Extract the (x, y) coordinate from the center of the cell holding the provided text.  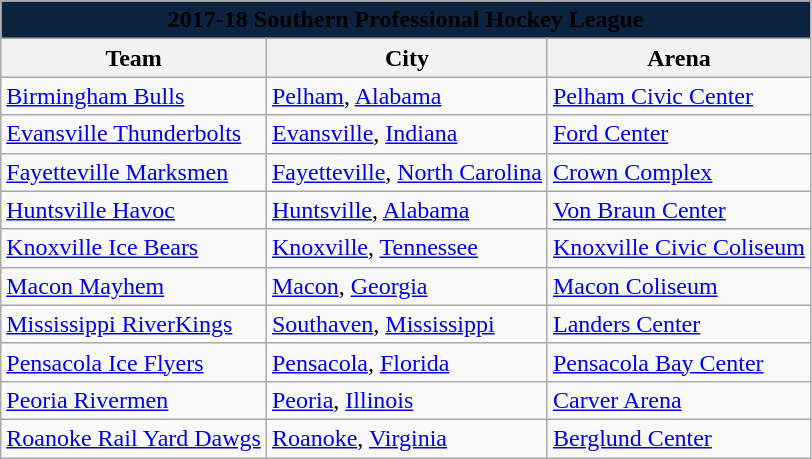
Fayetteville Marksmen (134, 172)
Roanoke, Virginia (406, 438)
Evansville Thunderbolts (134, 134)
Pelham Civic Center (678, 96)
Berglund Center (678, 438)
Mississippi RiverKings (134, 324)
Macon Mayhem (134, 286)
Huntsville, Alabama (406, 210)
Ford Center (678, 134)
Roanoke Rail Yard Dawgs (134, 438)
2017-18 Southern Professional Hockey League (406, 20)
Peoria Rivermen (134, 400)
Carver Arena (678, 400)
Fayetteville, North Carolina (406, 172)
Team (134, 58)
Southaven, Mississippi (406, 324)
Landers Center (678, 324)
Crown Complex (678, 172)
Pensacola Ice Flyers (134, 362)
Pensacola Bay Center (678, 362)
Macon, Georgia (406, 286)
Von Braun Center (678, 210)
Arena (678, 58)
Knoxville Ice Bears (134, 248)
Knoxville, Tennessee (406, 248)
Huntsville Havoc (134, 210)
City (406, 58)
Peoria, Illinois (406, 400)
Knoxville Civic Coliseum (678, 248)
Evansville, Indiana (406, 134)
Pensacola, Florida (406, 362)
Macon Coliseum (678, 286)
Pelham, Alabama (406, 96)
Birmingham Bulls (134, 96)
